Locate the cell with the specified text and output its [X, Y] center coordinate. 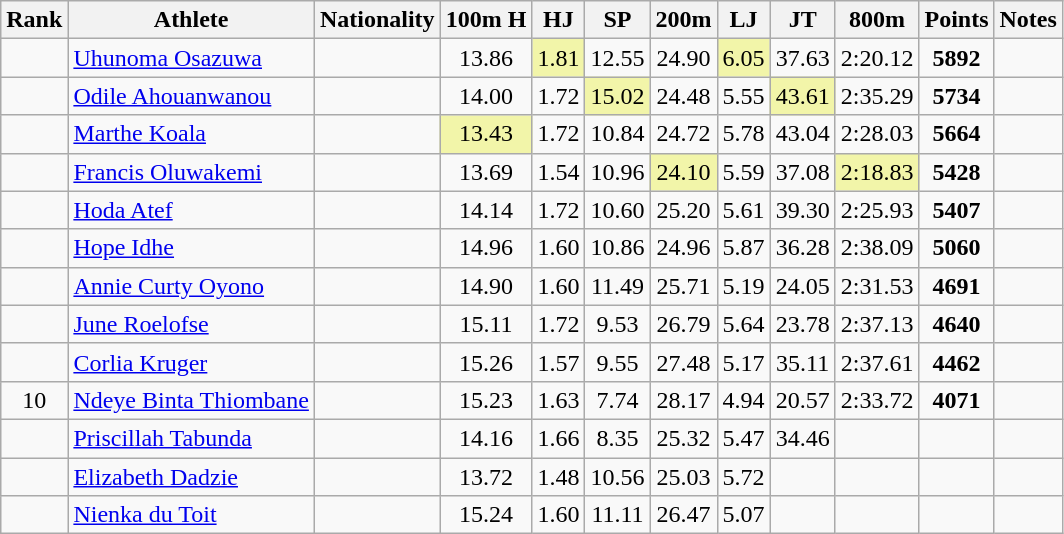
10.84 [618, 134]
15.24 [486, 515]
14.14 [486, 210]
1.81 [558, 58]
10 [34, 400]
25.03 [684, 477]
5.64 [744, 324]
25.71 [684, 286]
5.47 [744, 438]
5.19 [744, 286]
2:38.09 [877, 248]
15.23 [486, 400]
10.56 [618, 477]
800m [877, 20]
26.79 [684, 324]
Uhunoma Osazuwa [192, 58]
43.04 [802, 134]
10.96 [618, 172]
4.94 [744, 400]
June Roelofse [192, 324]
5.78 [744, 134]
2:33.72 [877, 400]
200m [684, 20]
Notes [1028, 20]
LJ [744, 20]
37.63 [802, 58]
Odile Ahouanwanou [192, 96]
11.49 [618, 286]
15.26 [486, 362]
2:20.12 [877, 58]
Athlete [192, 20]
5.17 [744, 362]
Hoda Atef [192, 210]
2:28.03 [877, 134]
SP [618, 20]
2:31.53 [877, 286]
Annie Curty Oyono [192, 286]
43.61 [802, 96]
14.96 [486, 248]
15.11 [486, 324]
Francis Oluwakemi [192, 172]
39.30 [802, 210]
2:35.29 [877, 96]
4071 [956, 400]
5407 [956, 210]
2:37.61 [877, 362]
20.57 [802, 400]
14.00 [486, 96]
4640 [956, 324]
13.86 [486, 58]
8.35 [618, 438]
Marthe Koala [192, 134]
2:18.83 [877, 172]
5.55 [744, 96]
28.17 [684, 400]
5.61 [744, 210]
Rank [34, 20]
Elizabeth Dadzie [192, 477]
13.72 [486, 477]
7.74 [618, 400]
35.11 [802, 362]
1.66 [558, 438]
23.78 [802, 324]
24.72 [684, 134]
100m H [486, 20]
36.28 [802, 248]
Nienka du Toit [192, 515]
25.20 [684, 210]
5734 [956, 96]
5060 [956, 248]
JT [802, 20]
12.55 [618, 58]
10.86 [618, 248]
Nationality [377, 20]
Points [956, 20]
34.46 [802, 438]
2:25.93 [877, 210]
13.69 [486, 172]
25.32 [684, 438]
Corlia Kruger [192, 362]
14.16 [486, 438]
5.07 [744, 515]
24.96 [684, 248]
15.02 [618, 96]
24.48 [684, 96]
Ndeye Binta Thiombane [192, 400]
Priscillah Tabunda [192, 438]
27.48 [684, 362]
5.59 [744, 172]
6.05 [744, 58]
2:37.13 [877, 324]
5664 [956, 134]
5.72 [744, 477]
24.10 [684, 172]
1.48 [558, 477]
9.53 [618, 324]
1.54 [558, 172]
37.08 [802, 172]
24.90 [684, 58]
24.05 [802, 286]
10.60 [618, 210]
5428 [956, 172]
4462 [956, 362]
26.47 [684, 515]
5.87 [744, 248]
13.43 [486, 134]
Hope Idhe [192, 248]
11.11 [618, 515]
HJ [558, 20]
9.55 [618, 362]
5892 [956, 58]
1.63 [558, 400]
14.90 [486, 286]
1.57 [558, 362]
4691 [956, 286]
